Scan for the cell matching the given text and deliver its (X, Y) coordinate at center. 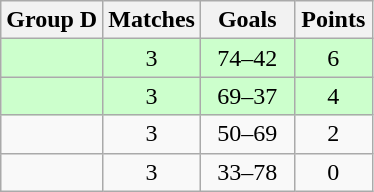
Goals (247, 20)
4 (334, 96)
50–69 (247, 134)
6 (334, 58)
69–37 (247, 96)
Group D (52, 20)
74–42 (247, 58)
0 (334, 172)
33–78 (247, 172)
2 (334, 134)
Matches (152, 20)
Points (334, 20)
